Locate the cell with the specified text and output its [x, y] center coordinate. 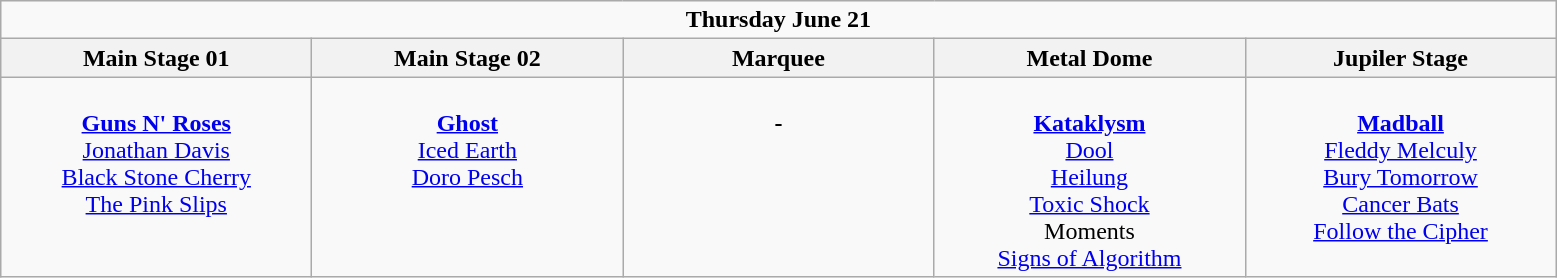
Metal Dome [1090, 58]
Main Stage 01 [156, 58]
Guns N' Roses Jonathan Davis Black Stone Cherry The Pink Slips [156, 177]
Madball Fleddy Melculy Bury Tomorrow Cancer Bats Follow the Cipher [1400, 177]
Ghost Iced Earth Doro Pesch [468, 177]
Main Stage 02 [468, 58]
Kataklysm Dool Heilung Toxic Shock Moments Signs of Algorithm [1090, 177]
Thursday June 21 [778, 20]
Marquee [778, 58]
- [778, 177]
Jupiler Stage [1400, 58]
